Identify which cell holds the provided text, then report its (x, y) central coordinate. 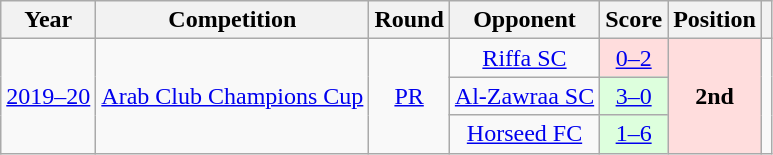
1–6 (634, 134)
2019–20 (48, 96)
Riffa SC (524, 58)
Al-Zawraa SC (524, 96)
Arab Club Champions Cup (232, 96)
Horseed FC (524, 134)
Year (48, 20)
Competition (232, 20)
Score (634, 20)
3–0 (634, 96)
0–2 (634, 58)
2nd (715, 96)
Position (715, 20)
Round (409, 20)
Opponent (524, 20)
PR (409, 96)
